Find where the given text appears and provide that cell's center as (x, y) coordinate. 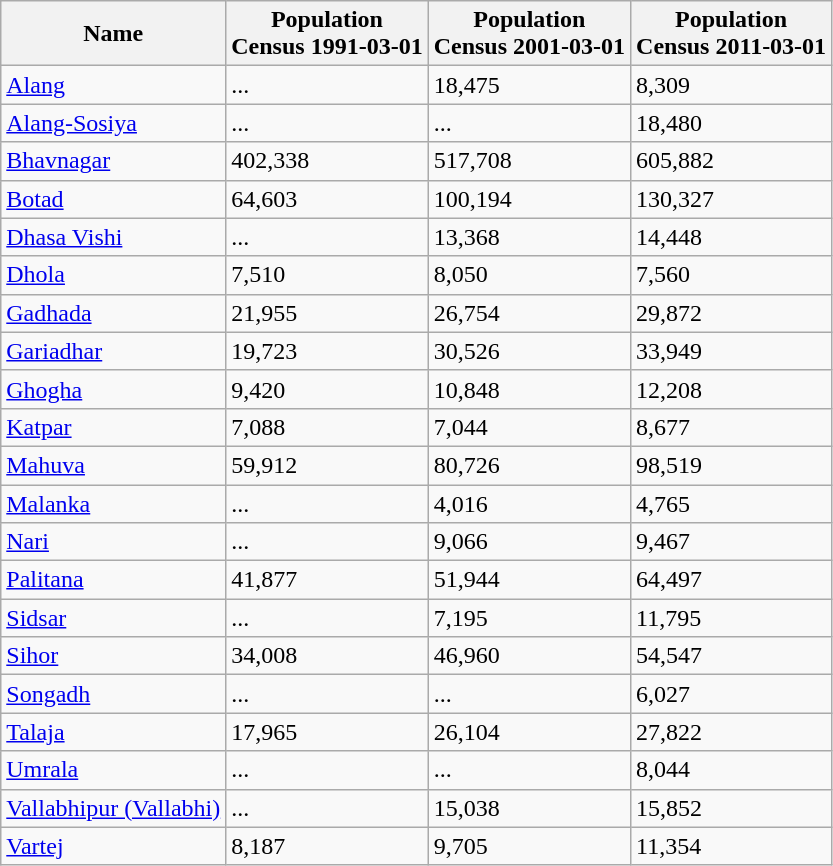
17,965 (327, 732)
18,475 (529, 85)
15,038 (529, 808)
Botad (114, 199)
30,526 (529, 351)
Mahuva (114, 465)
51,944 (529, 580)
7,560 (732, 275)
6,027 (732, 694)
Talaja (114, 732)
14,448 (732, 237)
15,852 (732, 808)
26,754 (529, 313)
64,497 (732, 580)
Bhavnagar (114, 161)
8,187 (327, 846)
100,194 (529, 199)
98,519 (732, 465)
PopulationCensus 1991-03-01 (327, 34)
13,368 (529, 237)
41,877 (327, 580)
9,420 (327, 389)
Alang (114, 85)
8,677 (732, 427)
Sihor (114, 656)
29,872 (732, 313)
8,309 (732, 85)
10,848 (529, 389)
8,050 (529, 275)
54,547 (732, 656)
12,208 (732, 389)
Umrala (114, 770)
59,912 (327, 465)
Ghogha (114, 389)
26,104 (529, 732)
517,708 (529, 161)
7,088 (327, 427)
34,008 (327, 656)
Vallabhipur (Vallabhi) (114, 808)
Malanka (114, 503)
130,327 (732, 199)
7,195 (529, 618)
Sidsar (114, 618)
Gariadhar (114, 351)
4,765 (732, 503)
Dhola (114, 275)
Katpar (114, 427)
9,467 (732, 542)
9,066 (529, 542)
19,723 (327, 351)
8,044 (732, 770)
7,510 (327, 275)
Palitana (114, 580)
PopulationCensus 2001-03-01 (529, 34)
Gadhada (114, 313)
Alang-Sosiya (114, 123)
Dhasa Vishi (114, 237)
21,955 (327, 313)
Nari (114, 542)
7,044 (529, 427)
9,705 (529, 846)
Name (114, 34)
46,960 (529, 656)
4,016 (529, 503)
64,603 (327, 199)
402,338 (327, 161)
605,882 (732, 161)
Vartej (114, 846)
18,480 (732, 123)
PopulationCensus 2011-03-01 (732, 34)
27,822 (732, 732)
11,354 (732, 846)
Songadh (114, 694)
80,726 (529, 465)
11,795 (732, 618)
33,949 (732, 351)
